Find where the given text appears and provide that cell's center as (x, y) coordinate. 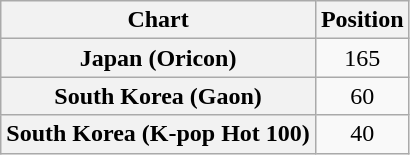
Position (362, 20)
40 (362, 134)
165 (362, 58)
South Korea (K-pop Hot 100) (158, 134)
60 (362, 96)
South Korea (Gaon) (158, 96)
Chart (158, 20)
Japan (Oricon) (158, 58)
